Determine the (X, Y) coordinate at the center of the cell enclosing the given text.  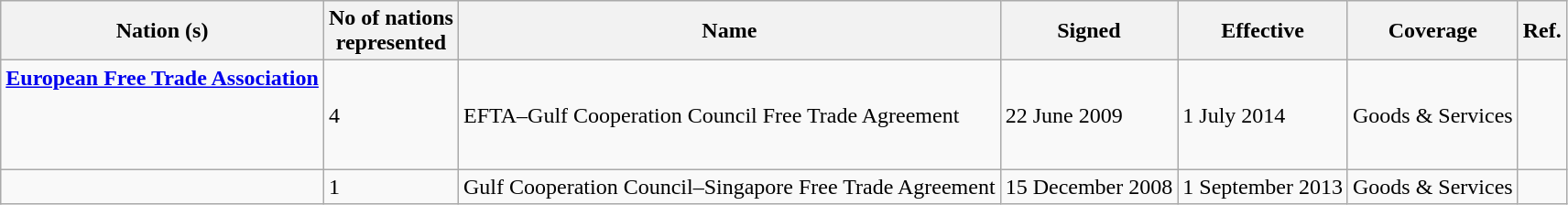
Coverage (1432, 31)
4 (390, 115)
Nation (s) (163, 31)
Gulf Cooperation Council–Singapore Free Trade Agreement (729, 187)
Effective (1263, 31)
1 (390, 187)
1 September 2013 (1263, 187)
EFTA–Gulf Cooperation Council Free Trade Agreement (729, 115)
Signed (1089, 31)
Name (729, 31)
European Free Trade Association (163, 115)
15 December 2008 (1089, 187)
Ref. (1542, 31)
1 July 2014 (1263, 115)
22 June 2009 (1089, 115)
No of nations represented (390, 31)
